Extract the [X, Y] coordinate from the center of the cell holding the provided text.  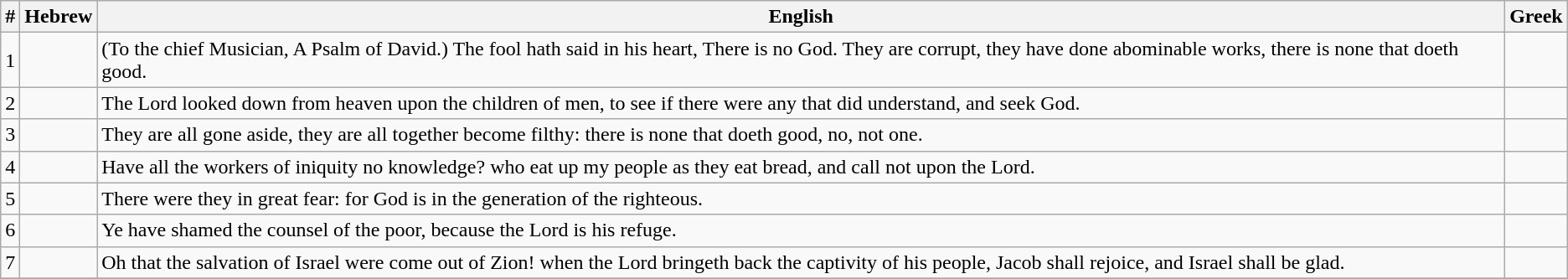
There were they in great fear: for God is in the generation of the righteous. [801, 199]
6 [10, 230]
7 [10, 262]
They are all gone aside, they are all together become filthy: there is none that doeth good, no, not one. [801, 135]
Greek [1536, 17]
Hebrew [59, 17]
3 [10, 135]
4 [10, 167]
Have all the workers of iniquity no knowledge? who eat up my people as they eat bread, and call not upon the Lord. [801, 167]
2 [10, 103]
# [10, 17]
English [801, 17]
5 [10, 199]
Ye have shamed the counsel of the poor, because the Lord is his refuge. [801, 230]
The Lord looked down from heaven upon the children of men, to see if there were any that did understand, and seek God. [801, 103]
1 [10, 60]
